Find where the given text appears and provide that cell's center as (x, y) coordinate. 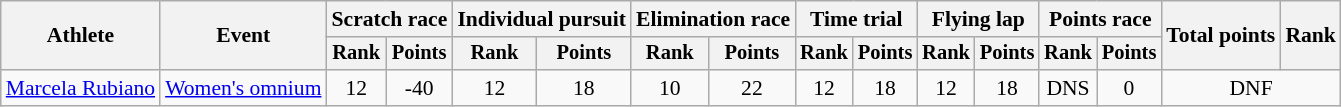
10 (670, 88)
Event (243, 36)
Elimination race (713, 19)
Women's omnium (243, 88)
0 (1129, 88)
22 (752, 88)
-40 (419, 88)
Flying lap (978, 19)
Marcela Rubiano (80, 88)
DNF (1251, 88)
Scratch race (390, 19)
Time trial (856, 19)
Points race (1100, 19)
DNS (1068, 88)
Athlete (80, 36)
Individual pursuit (542, 19)
Total points (1220, 36)
